Search for the cell housing the specified text and yield its (x, y) center coordinate. 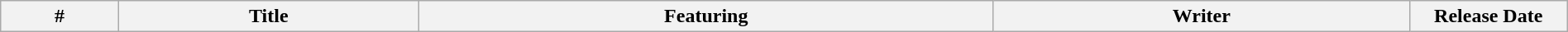
Title (268, 16)
Featuring (706, 16)
Writer (1201, 16)
# (60, 16)
Release Date (1489, 16)
